Capture the cell that displays the provided text and extract its (X, Y) central coordinate. 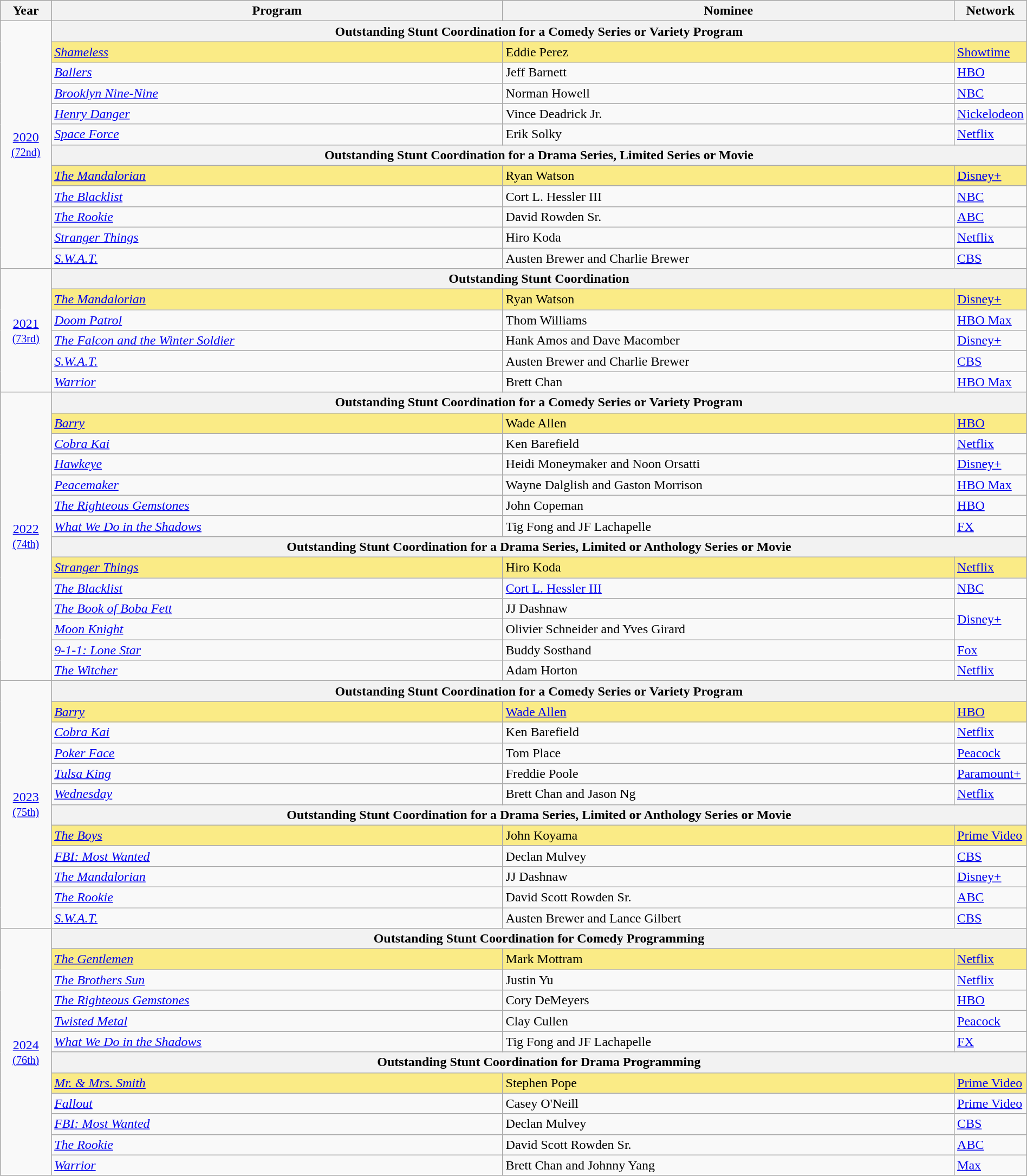
Paramount+ (991, 774)
Thom Williams (728, 320)
Mark Mottram (728, 959)
Twisted Metal (277, 1021)
2020(72nd) (26, 145)
Showtime (991, 52)
John Copeman (728, 505)
Eddie Perez (728, 52)
Network (991, 11)
Henry Danger (277, 114)
Nickelodeon (991, 114)
Cory DeMeyers (728, 1000)
Outstanding Stunt Coordination (539, 279)
Norman Howell (728, 93)
Space Force (277, 134)
John Koyama (728, 835)
Brett Chan and Johnny Yang (728, 1165)
2022(74th) (26, 536)
Mr. & Mrs. Smith (277, 1083)
Peacemaker (277, 485)
Tulsa King (277, 774)
Tom Place (728, 753)
Stephen Pope (728, 1083)
2024(76th) (26, 1052)
Clay Cullen (728, 1021)
Brett Chan (728, 382)
9-1-1: Lone Star (277, 650)
Poker Face (277, 753)
Brooklyn Nine-Nine (277, 93)
Austen Brewer and Lance Gilbert (728, 918)
2021(73rd) (26, 330)
The Brothers Sun (277, 980)
Year (26, 11)
David Rowden Sr. (728, 217)
Justin Yu (728, 980)
Olivier Schneider and Yves Girard (728, 629)
Wednesday (277, 794)
Outstanding Stunt Coordination for Drama Programming (539, 1062)
Outstanding Stunt Coordination for a Drama Series, Limited Series or Movie (539, 155)
Erik Solky (728, 134)
Buddy Sosthand (728, 650)
The Gentlemen (277, 959)
Outstanding Stunt Coordination for Comedy Programming (539, 939)
Fallout (277, 1103)
Wayne Dalglish and Gaston Morrison (728, 485)
Brett Chan and Jason Ng (728, 794)
Adam Horton (728, 671)
Shameless (277, 52)
Casey O'Neill (728, 1103)
The Book of Boba Fett (277, 609)
Hawkeye (277, 464)
The Witcher (277, 671)
Jeff Barnett (728, 73)
Program (277, 11)
2023(75th) (26, 805)
Freddie Poole (728, 774)
Fox (991, 650)
Vince Deadrick Jr. (728, 114)
Ballers (277, 73)
Hank Amos and Dave Macomber (728, 341)
Heidi Moneymaker and Noon Orsatti (728, 464)
The Boys (277, 835)
Nominee (728, 11)
Doom Patrol (277, 320)
The Falcon and the Winter Soldier (277, 341)
Moon Knight (277, 629)
Max (991, 1165)
